Scan for the cell matching the given text and deliver its [x, y] coordinate at center. 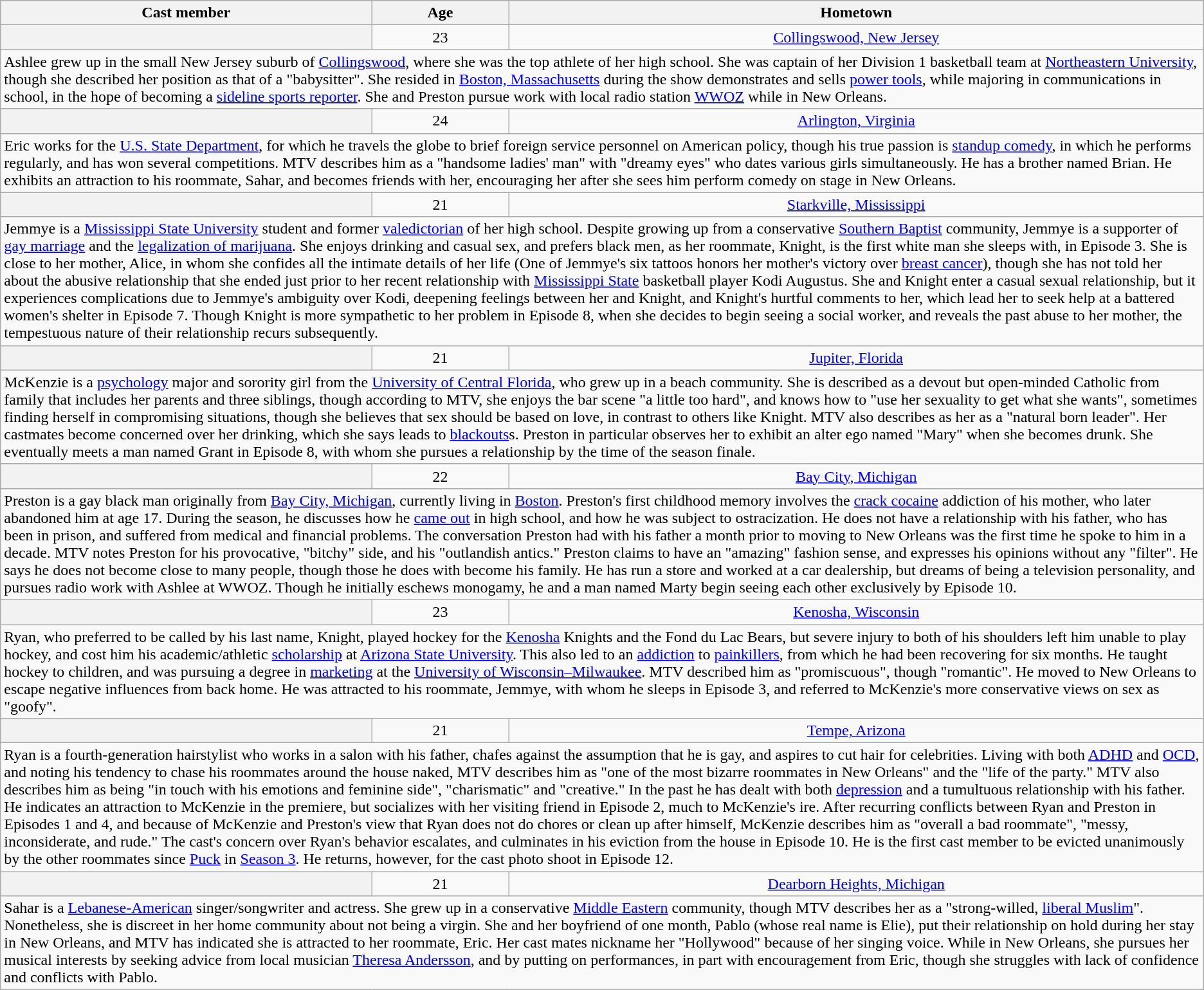
Age [440, 13]
24 [440, 121]
Arlington, Virginia [856, 121]
Cast member [187, 13]
Tempe, Arizona [856, 731]
Starkville, Mississippi [856, 205]
Bay City, Michigan [856, 476]
Collingswood, New Jersey [856, 37]
Dearborn Heights, Michigan [856, 884]
Hometown [856, 13]
Jupiter, Florida [856, 358]
22 [440, 476]
Kenosha, Wisconsin [856, 612]
